Capture the cell that displays the provided text and extract its [x, y] central coordinate. 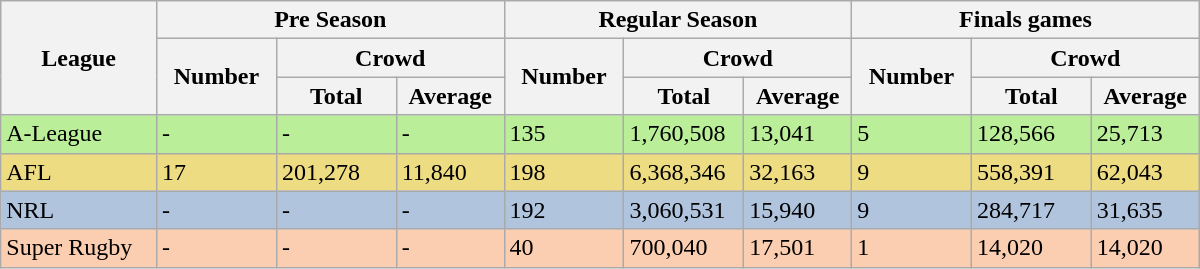
558,391 [1031, 172]
11,840 [450, 172]
31,635 [1145, 210]
Pre Season [331, 20]
62,043 [1145, 172]
1,760,508 [684, 134]
1 [912, 248]
15,940 [798, 210]
Super Rugby [79, 248]
13,041 [798, 134]
Regular Season [678, 20]
17,501 [798, 248]
135 [564, 134]
128,566 [1031, 134]
NRL [79, 210]
40 [564, 248]
AFL [79, 172]
201,278 [336, 172]
5 [912, 134]
284,717 [1031, 210]
Finals games [1026, 20]
25,713 [1145, 134]
League [79, 58]
A-League [79, 134]
17 [217, 172]
700,040 [684, 248]
32,163 [798, 172]
198 [564, 172]
3,060,531 [684, 210]
192 [564, 210]
6,368,346 [684, 172]
